Capture the cell that displays the provided text and extract its (x, y) central coordinate. 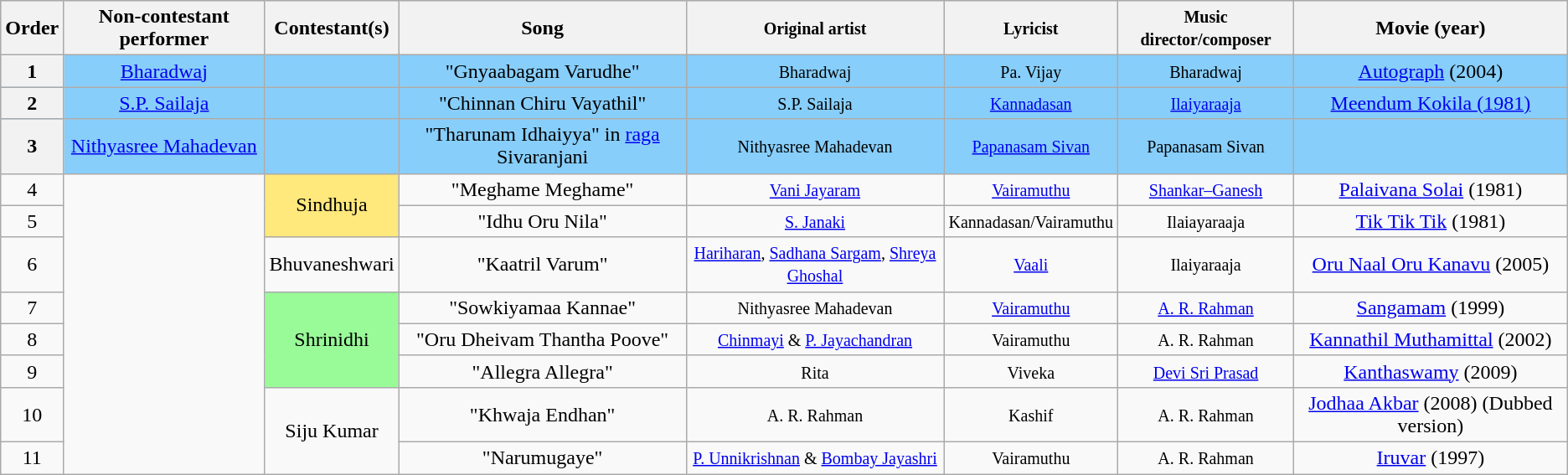
1 (32, 71)
Autograph (2004) (1431, 71)
Palaivana Solai (1981) (1431, 189)
Shankar–Ganesh (1206, 189)
Vani Jayaram (815, 189)
5 (32, 221)
Kannadasan/Vairamuthu (1031, 221)
Iruvar (1997) (1431, 457)
"Idhu Oru Nila" (543, 221)
S. Janaki (815, 221)
"Kaatril Varum" (543, 265)
P. Unnikrishnan & Bombay Jayashri (815, 457)
Sindhuja (332, 205)
Viveka (1031, 371)
"Allegra Allegra" (543, 371)
"Oru Dheivam Thantha Poove" (543, 339)
Kanthaswamy (2009) (1431, 371)
Kannathil Muthamittal (2002) (1431, 339)
Hariharan, Sadhana Sargam, Shreya Ghoshal (815, 265)
Devi Sri Prasad (1206, 371)
Movie (year) (1431, 28)
Vaali (1031, 265)
Chinmayi & P. Jayachandran (815, 339)
Ilaiayaraaja (1206, 221)
"Chinnan Chiru Vayathil" (543, 103)
Shrinidhi (332, 339)
"Narumugaye" (543, 457)
11 (32, 457)
3 (32, 146)
"Gnyaabagam Varudhe" (543, 71)
6 (32, 265)
7 (32, 307)
8 (32, 339)
Rita (815, 371)
Pa. Vijay (1031, 71)
Lyricist (1031, 28)
Bhuvaneshwari (332, 265)
Meendum Kokila (1981) (1431, 103)
9 (32, 371)
Order (32, 28)
Contestant(s) (332, 28)
Non-contestant performer (164, 28)
"Meghame Meghame" (543, 189)
4 (32, 189)
Oru Naal Oru Kanavu (2005) (1431, 265)
Kashif (1031, 414)
Siju Kumar (332, 431)
"Sowkiyamaa Kannae" (543, 307)
Jodhaa Akbar (2008) (Dubbed version) (1431, 414)
Sangamam (1999) (1431, 307)
2 (32, 103)
Music director/composer (1206, 28)
"Tharunam Idhaiyya" in raga Sivaranjani (543, 146)
Kannadasan (1031, 103)
"Khwaja Endhan" (543, 414)
10 (32, 414)
Tik Tik Tik (1981) (1431, 221)
Original artist (815, 28)
Song (543, 28)
